Pinpoint the cell where the given text exists, returning its [x, y] midpoint coordinate. 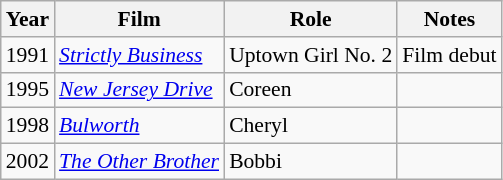
Notes [449, 19]
The Other Brother [139, 162]
Bulworth [139, 126]
Cheryl [310, 126]
Coreen [310, 90]
Uptown Girl No. 2 [310, 55]
1991 [28, 55]
New Jersey Drive [139, 90]
Year [28, 19]
1998 [28, 126]
Strictly Business [139, 55]
Role [310, 19]
2002 [28, 162]
Film debut [449, 55]
Bobbi [310, 162]
1995 [28, 90]
Film [139, 19]
